Return (X, Y) of the center of cell containing provided text 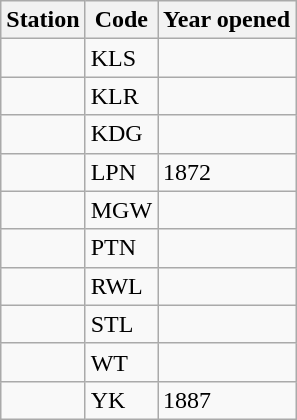
KLS (121, 58)
1887 (227, 400)
PTN (121, 248)
LPN (121, 172)
KLR (121, 96)
KDG (121, 134)
YK (121, 400)
Code (121, 20)
Station (43, 20)
MGW (121, 210)
STL (121, 324)
RWL (121, 286)
WT (121, 362)
1872 (227, 172)
Year opened (227, 20)
